Return [x, y] of the center of cell containing provided text 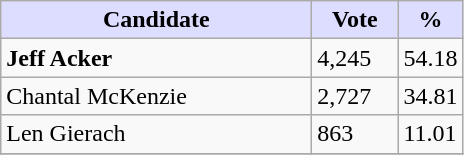
% [430, 20]
2,727 [355, 96]
Jeff Acker [156, 58]
863 [355, 134]
Candidate [156, 20]
4,245 [355, 58]
54.18 [430, 58]
34.81 [430, 96]
Chantal McKenzie [156, 96]
Len Gierach [156, 134]
11.01 [430, 134]
Vote [355, 20]
